Return (x, y) of the center of cell containing provided text 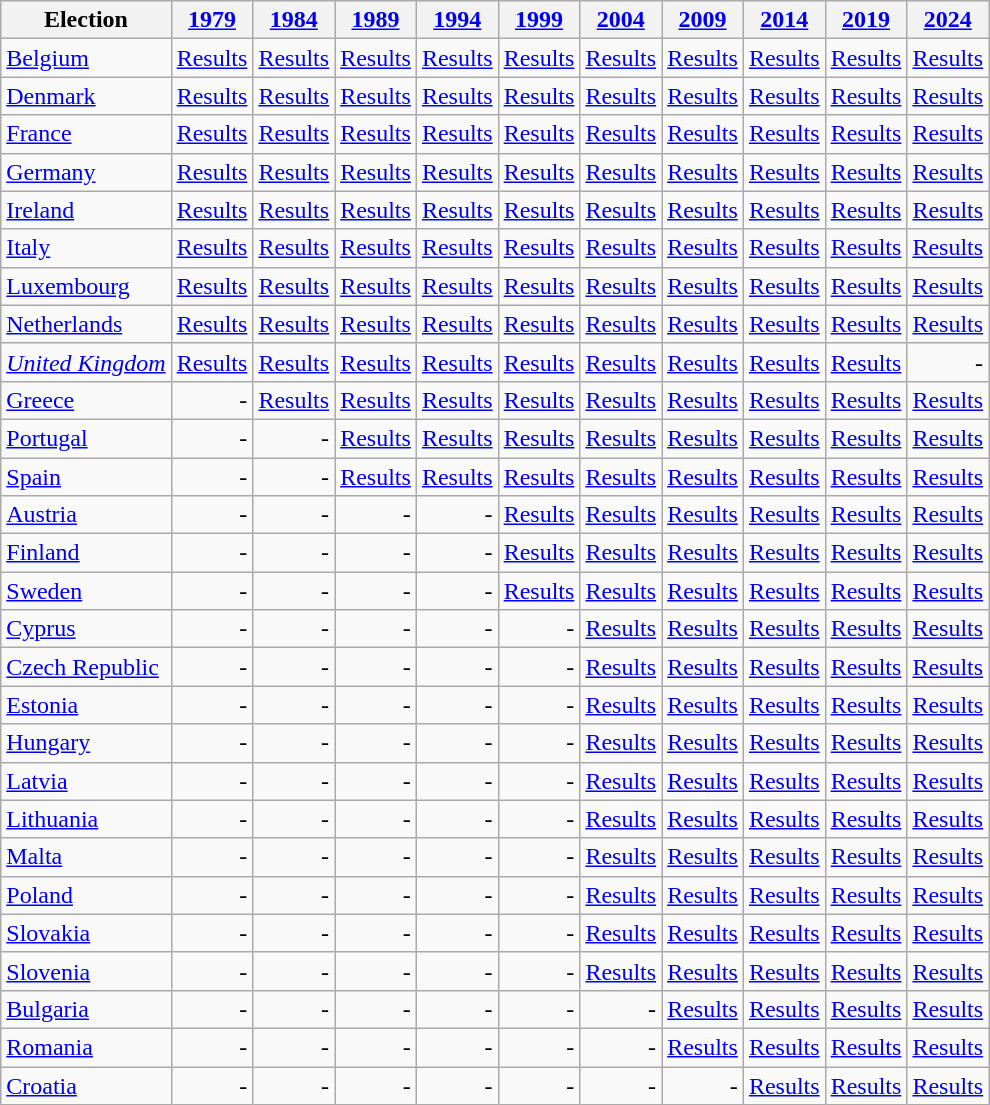
Greece (86, 400)
Romania (86, 1047)
Ireland (86, 210)
Croatia (86, 1085)
France (86, 134)
Estonia (86, 705)
Hungary (86, 743)
Finland (86, 553)
Netherlands (86, 324)
Latvia (86, 781)
Sweden (86, 591)
Austria (86, 515)
Italy (86, 248)
Poland (86, 895)
1979 (212, 20)
Czech Republic (86, 667)
Spain (86, 477)
1994 (457, 20)
1989 (376, 20)
Denmark (86, 96)
Cyprus (86, 629)
2024 (948, 20)
Belgium (86, 58)
Slovenia (86, 971)
1999 (539, 20)
Lithuania (86, 819)
United Kingdom (86, 362)
Slovakia (86, 933)
Portugal (86, 438)
Bulgaria (86, 1009)
2014 (784, 20)
2009 (703, 20)
Germany (86, 172)
Election (86, 20)
Luxembourg (86, 286)
2019 (866, 20)
2004 (621, 20)
1984 (294, 20)
Malta (86, 857)
